For the text-containing cell, return its midpoint in [X, Y] coordinate format. 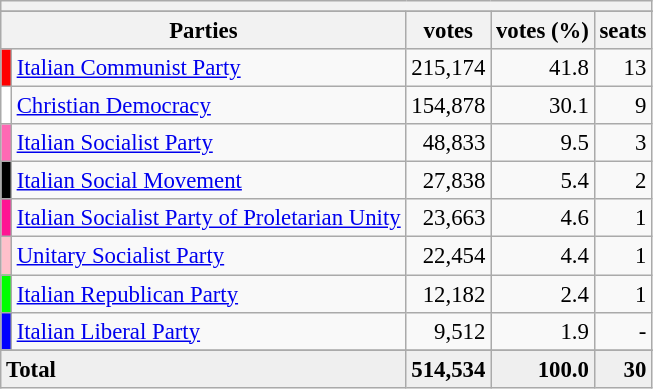
Italian Socialist Party [208, 143]
13 [622, 68]
30.1 [543, 106]
Christian Democracy [208, 106]
Italian Liberal Party [208, 331]
Parties [204, 31]
Total [204, 369]
12,182 [448, 294]
154,878 [448, 106]
2 [622, 181]
2.4 [543, 294]
Italian Republican Party [208, 294]
48,833 [448, 143]
Italian Socialist Party of Proletarian Unity [208, 219]
23,663 [448, 219]
514,534 [448, 369]
30 [622, 369]
9.5 [543, 143]
4.6 [543, 219]
seats [622, 31]
Italian Communist Party [208, 68]
Italian Social Movement [208, 181]
100.0 [543, 369]
5.4 [543, 181]
9 [622, 106]
22,454 [448, 256]
215,174 [448, 68]
- [622, 331]
4.4 [543, 256]
votes [448, 31]
41.8 [543, 68]
27,838 [448, 181]
Unitary Socialist Party [208, 256]
3 [622, 143]
1.9 [543, 331]
votes (%) [543, 31]
9,512 [448, 331]
